Detect which cell encompasses the target text, then output its (x, y) center coordinate. 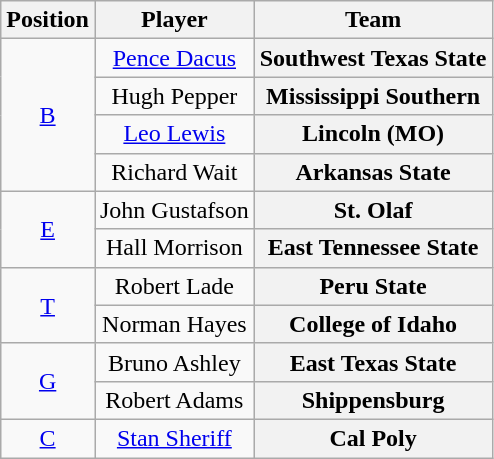
Hugh Pepper (174, 96)
Player (174, 20)
East Tennessee State (373, 248)
Position (48, 20)
E (48, 229)
St. Olaf (373, 210)
Robert Lade (174, 286)
B (48, 115)
C (48, 438)
Arkansas State (373, 172)
Robert Adams (174, 400)
Leo Lewis (174, 134)
Norman Hayes (174, 324)
Peru State (373, 286)
Lincoln (MO) (373, 134)
College of Idaho (373, 324)
Richard Wait (174, 172)
Pence Dacus (174, 58)
Southwest Texas State (373, 58)
Bruno Ashley (174, 362)
Stan Sheriff (174, 438)
East Texas State (373, 362)
Mississippi Southern (373, 96)
Hall Morrison (174, 248)
John Gustafson (174, 210)
G (48, 381)
Shippensburg (373, 400)
Team (373, 20)
Cal Poly (373, 438)
T (48, 305)
